Identify which cell holds the provided text, then report its [x, y] central coordinate. 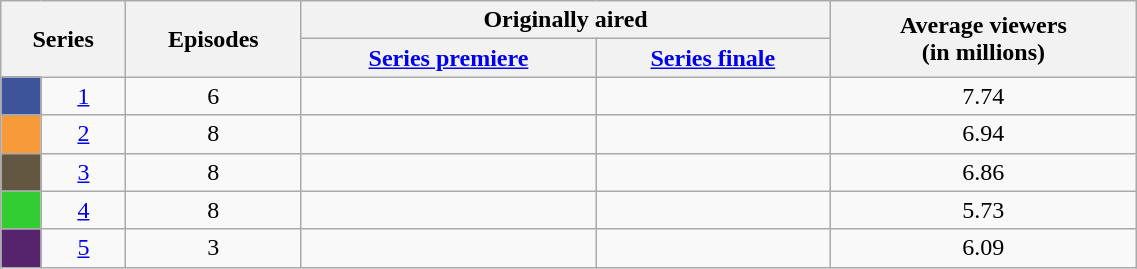
6 [214, 96]
Series [64, 39]
Average viewers(in millions) [984, 39]
5.73 [984, 210]
Originally aired [566, 20]
6.94 [984, 134]
6.09 [984, 248]
4 [83, 210]
Series premiere [448, 58]
6.86 [984, 172]
Episodes [214, 39]
2 [83, 134]
1 [83, 96]
Series finale [713, 58]
5 [83, 248]
7.74 [984, 96]
